Find where the given text appears and provide that cell's center as [X, Y] coordinate. 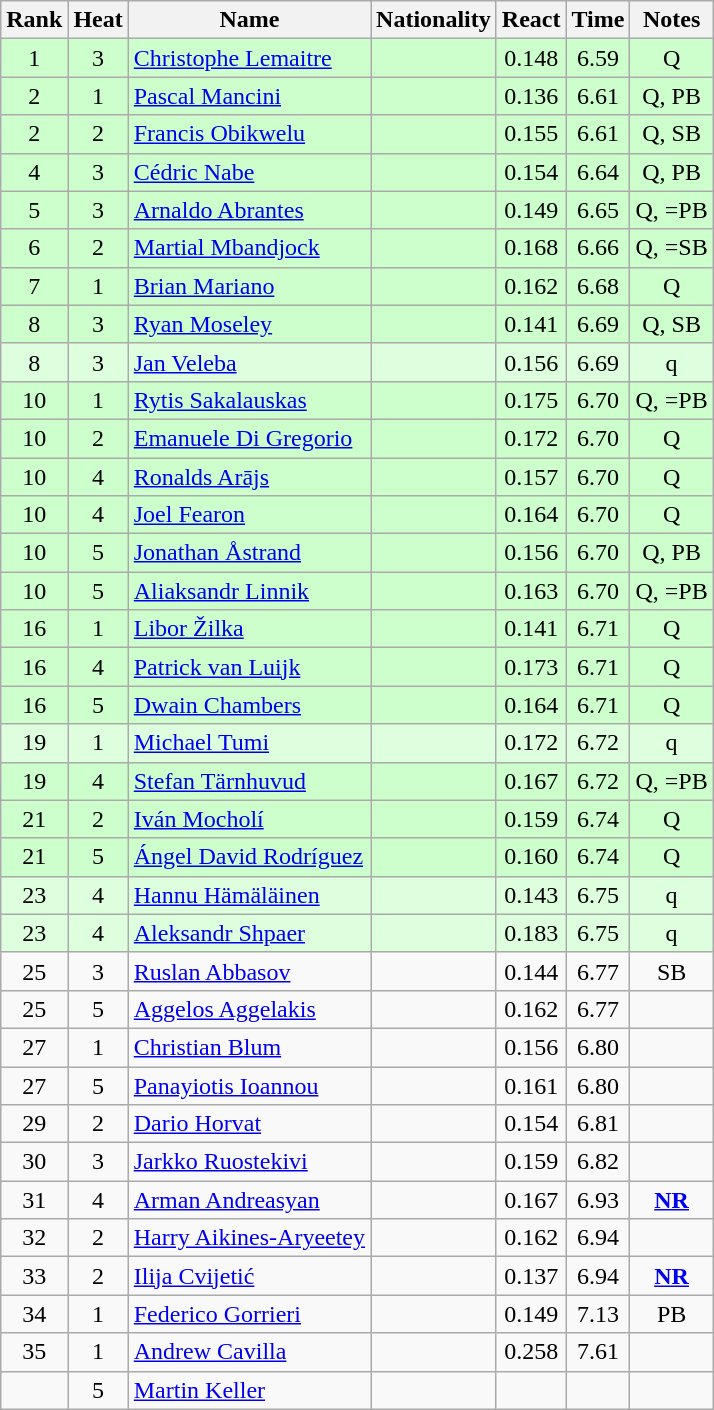
Michael Tumi [249, 743]
Jarkko Ruostekivi [249, 1162]
6.68 [598, 286]
Brian Mariano [249, 286]
Stefan Tärnhuvud [249, 781]
Nationality [434, 20]
7.61 [598, 1352]
Arnaldo Abrantes [249, 210]
PB [672, 1314]
Aggelos Aggelakis [249, 1009]
30 [34, 1162]
34 [34, 1314]
Hannu Hämäläinen [249, 895]
Dario Horvat [249, 1124]
0.155 [531, 134]
6.82 [598, 1162]
0.136 [531, 96]
6.59 [598, 58]
0.168 [531, 248]
Ángel David Rodríguez [249, 857]
Ilija Cvijetić [249, 1276]
0.161 [531, 1085]
Rytis Sakalauskas [249, 400]
0.160 [531, 857]
0.183 [531, 933]
Dwain Chambers [249, 705]
Time [598, 20]
Martial Mbandjock [249, 248]
Jonathan Åstrand [249, 553]
7.13 [598, 1314]
6.64 [598, 172]
32 [34, 1238]
35 [34, 1352]
Ryan Moseley [249, 324]
Andrew Cavilla [249, 1352]
Panayiotis Ioannou [249, 1085]
0.148 [531, 58]
33 [34, 1276]
0.175 [531, 400]
Rank [34, 20]
SB [672, 971]
Name [249, 20]
0.137 [531, 1276]
React [531, 20]
Aleksandr Shpaer [249, 933]
6 [34, 248]
6.93 [598, 1200]
0.163 [531, 591]
Patrick van Luijk [249, 667]
Christophe Lemaitre [249, 58]
6.81 [598, 1124]
Ronalds Arājs [249, 477]
0.143 [531, 895]
29 [34, 1124]
Aliaksandr Linnik [249, 591]
Ruslan Abbasov [249, 971]
Pascal Mancini [249, 96]
Joel Fearon [249, 515]
Harry Aikines-Aryeetey [249, 1238]
Martin Keller [249, 1390]
Notes [672, 20]
Libor Žilka [249, 629]
Jan Veleba [249, 362]
Cédric Nabe [249, 172]
Heat [98, 20]
Francis Obikwelu [249, 134]
Arman Andreasyan [249, 1200]
7 [34, 286]
0.144 [531, 971]
0.157 [531, 477]
Christian Blum [249, 1047]
6.65 [598, 210]
Federico Gorrieri [249, 1314]
Iván Mocholí [249, 819]
Q, =SB [672, 248]
Emanuele Di Gregorio [249, 438]
31 [34, 1200]
0.173 [531, 667]
0.258 [531, 1352]
6.66 [598, 248]
